Capture the cell that displays the provided text and extract its (x, y) central coordinate. 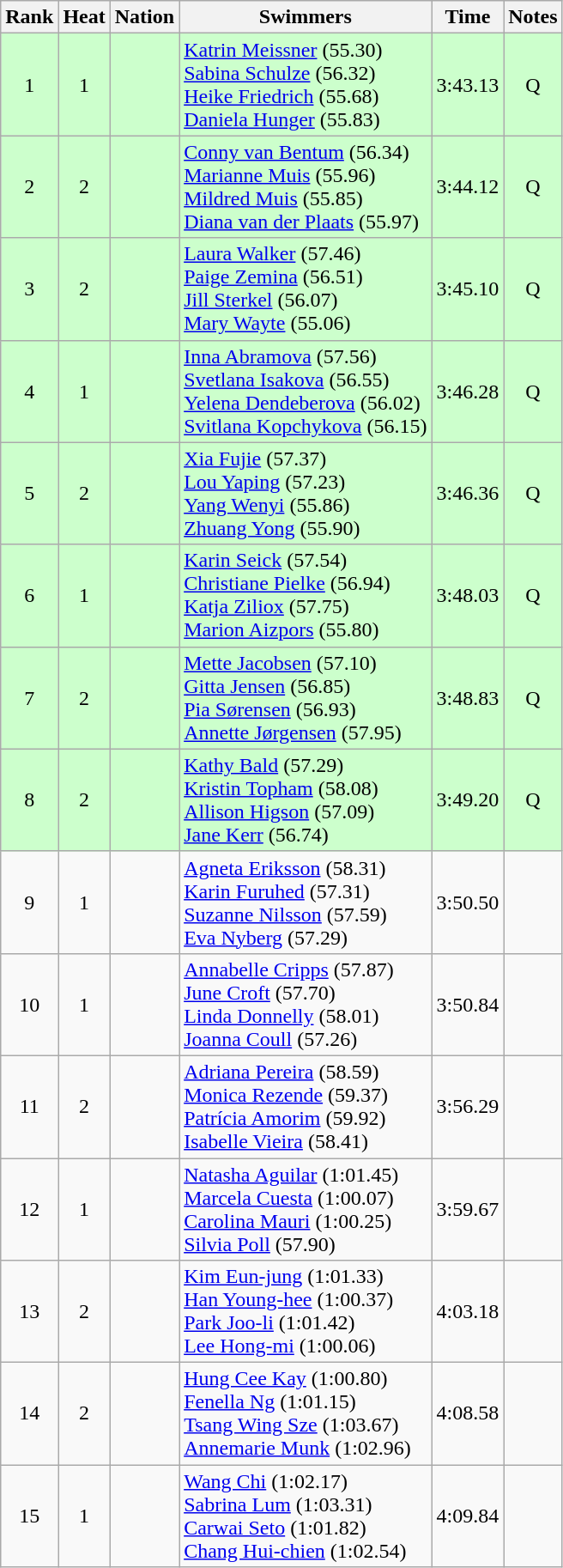
Annabelle Cripps (57.87)June Croft (57.70)Linda Donnelly (58.01)Joanna Coull (57.26) (306, 1005)
Agneta Eriksson (58.31)Karin Furuhed (57.31)Suzanne Nilsson (57.59)Eva Nyberg (57.29) (306, 902)
Heat (84, 17)
7 (29, 697)
14 (29, 1413)
4 (29, 392)
6 (29, 596)
Kim Eun-jung (1:01.33)Han Young-hee (1:00.37)Park Joo-li (1:01.42)Lee Hong-mi (1:00.06) (306, 1312)
3:48.03 (468, 596)
Hung Cee Kay (1:00.80)Fenella Ng (1:01.15)Tsang Wing Sze (1:03.67)Annemarie Munk (1:02.96) (306, 1413)
13 (29, 1312)
3:43.13 (468, 84)
3:46.36 (468, 493)
4:08.58 (468, 1413)
4:09.84 (468, 1516)
3:56.29 (468, 1106)
3 (29, 289)
11 (29, 1106)
9 (29, 902)
Katrin Meissner (55.30)Sabina Schulze (56.32)Heike Friedrich (55.68)Daniela Hunger (55.83) (306, 84)
3:48.83 (468, 697)
Kathy Bald (57.29)Kristin Topham (58.08)Allison Higson (57.09)Jane Kerr (56.74) (306, 800)
3:49.20 (468, 800)
Xia Fujie (57.37)Lou Yaping (57.23)Yang Wenyi (55.86)Zhuang Yong (55.90) (306, 493)
3:44.12 (468, 187)
3:50.84 (468, 1005)
Time (468, 17)
Wang Chi (1:02.17)Sabrina Lum (1:03.31)Carwai Seto (1:01.82)Chang Hui-chien (1:02.54) (306, 1516)
3:45.10 (468, 289)
3:46.28 (468, 392)
Karin Seick (57.54)Christiane Pielke (56.94)Katja Ziliox (57.75)Marion Aizpors (55.80) (306, 596)
4:03.18 (468, 1312)
5 (29, 493)
12 (29, 1209)
Conny van Bentum (56.34)Marianne Muis (55.96)Mildred Muis (55.85)Diana van der Plaats (55.97) (306, 187)
Mette Jacobsen (57.10)Gitta Jensen (56.85)Pia Sørensen (56.93)Annette Jørgensen (57.95) (306, 697)
15 (29, 1516)
Notes (533, 17)
Inna Abramova (57.56)Svetlana Isakova (56.55)Yelena Dendeberova (56.02)Svitlana Kopchykova (56.15) (306, 392)
Laura Walker (57.46)Paige Zemina (56.51)Jill Sterkel (56.07)Mary Wayte (55.06) (306, 289)
10 (29, 1005)
Nation (144, 17)
3:59.67 (468, 1209)
Rank (29, 17)
Swimmers (306, 17)
Adriana Pereira (58.59)Monica Rezende (59.37)Patrícia Amorim (59.92)Isabelle Vieira (58.41) (306, 1106)
3:50.50 (468, 902)
8 (29, 800)
Natasha Aguilar (1:01.45)Marcela Cuesta (1:00.07)Carolina Mauri (1:00.25)Silvia Poll (57.90) (306, 1209)
